Detect which cell encompasses the target text, then output its (X, Y) center coordinate. 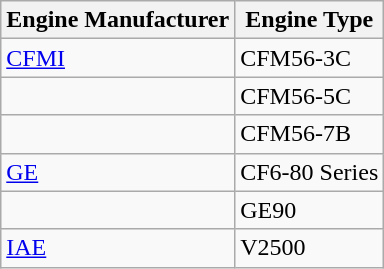
CF6-80 Series (310, 172)
Engine Type (310, 20)
Engine Manufacturer (118, 20)
IAE (118, 248)
GE (118, 172)
V2500 (310, 248)
CFM56-5C (310, 96)
CFM56-7B (310, 134)
GE90 (310, 210)
CFM56-3C (310, 58)
CFMI (118, 58)
